Find where the given text appears and provide that cell's center as [x, y] coordinate. 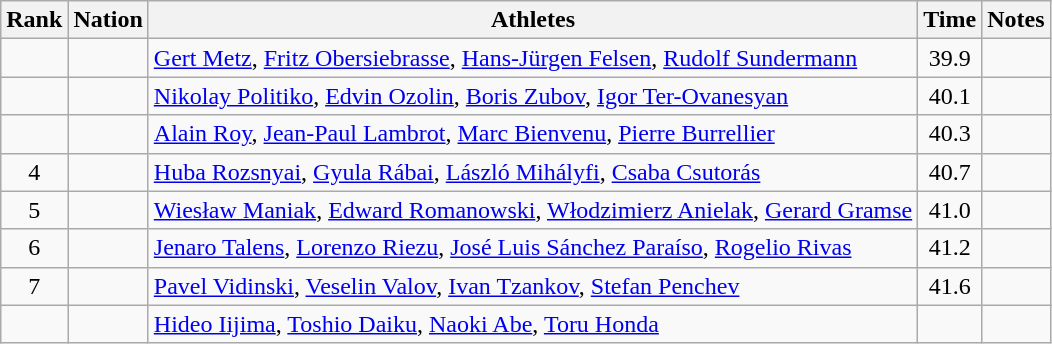
40.3 [950, 134]
Gert Metz, Fritz Obersiebrasse, Hans-Jürgen Felsen, Rudolf Sundermann [532, 58]
4 [34, 172]
Time [950, 20]
7 [34, 286]
Jenaro Talens, Lorenzo Riezu, José Luis Sánchez Paraíso, Rogelio Rivas [532, 248]
Nikolay Politiko, Edvin Ozolin, Boris Zubov, Igor Ter-Ovanesyan [532, 96]
41.0 [950, 210]
Hideo Iijima, Toshio Daiku, Naoki Abe, Toru Honda [532, 324]
39.9 [950, 58]
Wiesław Maniak, Edward Romanowski, Włodzimierz Anielak, Gerard Gramse [532, 210]
6 [34, 248]
Alain Roy, Jean-Paul Lambrot, Marc Bienvenu, Pierre Burrellier [532, 134]
Notes [1016, 20]
41.2 [950, 248]
41.6 [950, 286]
Huba Rozsnyai, Gyula Rábai, László Mihályfi, Csaba Csutorás [532, 172]
40.7 [950, 172]
Rank [34, 20]
Nation [108, 20]
Athletes [532, 20]
5 [34, 210]
Pavel Vidinski, Veselin Valov, Ivan Tzankov, Stefan Penchev [532, 286]
40.1 [950, 96]
